Return [x, y] of the center of cell containing provided text 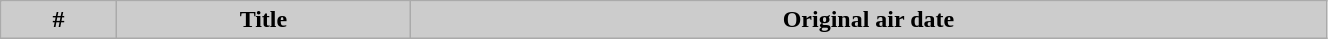
Original air date [868, 20]
# [59, 20]
Title [263, 20]
